Scan for the cell matching the given text and deliver its [X, Y] coordinate at center. 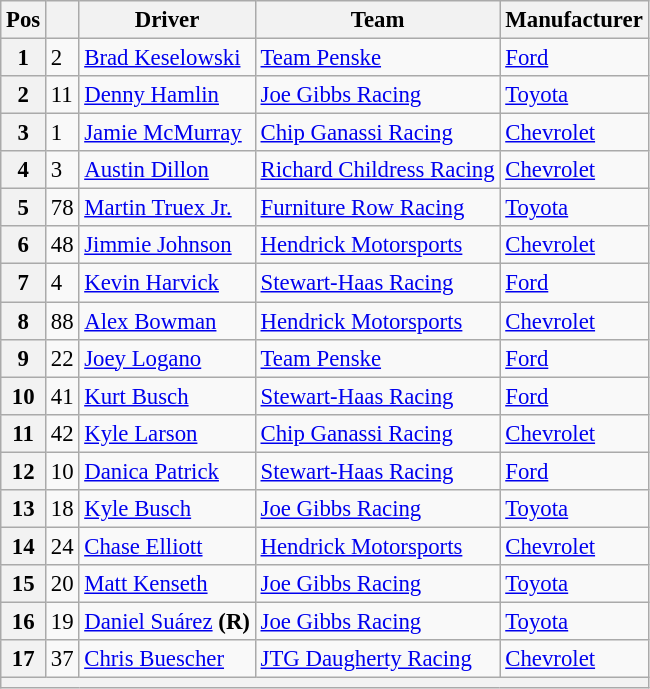
Driver [167, 20]
Kevin Harvick [167, 283]
Kyle Larson [167, 433]
Joey Logano [167, 358]
16 [24, 621]
Matt Kenseth [167, 584]
37 [62, 659]
Brad Keselowski [167, 58]
Pos [24, 20]
22 [62, 358]
Jamie McMurray [167, 133]
6 [24, 245]
Alex Bowman [167, 321]
Furniture Row Racing [378, 208]
17 [24, 659]
Kurt Busch [167, 396]
15 [24, 584]
Daniel Suárez (R) [167, 621]
42 [62, 433]
Kyle Busch [167, 509]
8 [24, 321]
18 [62, 509]
14 [24, 546]
Team [378, 20]
24 [62, 546]
9 [24, 358]
7 [24, 283]
Jimmie Johnson [167, 245]
88 [62, 321]
41 [62, 396]
48 [62, 245]
Danica Patrick [167, 471]
Richard Childress Racing [378, 170]
20 [62, 584]
Denny Hamlin [167, 95]
Manufacturer [574, 20]
19 [62, 621]
Martin Truex Jr. [167, 208]
Chris Buescher [167, 659]
JTG Daugherty Racing [378, 659]
5 [24, 208]
Chase Elliott [167, 546]
Austin Dillon [167, 170]
78 [62, 208]
12 [24, 471]
13 [24, 509]
